Determine the (X, Y) coordinate at the center of the cell enclosing the given text.  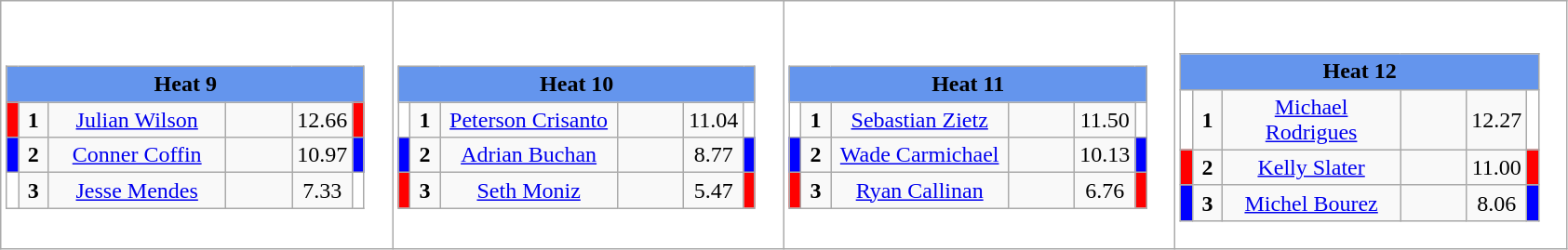
Heat 10 (577, 85)
Heat 11 (968, 85)
11.04 (714, 120)
11.50 (1106, 120)
Julian Wilson (138, 120)
Heat 9 1 Julian Wilson 12.66 2 Conner Coffin 10.97 3 Jesse Mendes 7.33 (197, 125)
5.47 (714, 191)
Peterson Crisanto (529, 120)
Seth Moniz (529, 191)
7.33 (322, 191)
8.06 (1496, 203)
Kelly Slater (1312, 167)
Sebastian Zietz (919, 120)
12.66 (322, 120)
Adrian Buchan (529, 155)
6.76 (1106, 191)
Heat 12 (1360, 72)
Jesse Mendes (138, 191)
Heat 12 1 Michael Rodrigues 12.27 2 Kelly Slater 11.00 3 Michel Bourez 8.06 (1372, 125)
Michel Bourez (1312, 203)
Heat 9 (185, 85)
Wade Carmichael (919, 155)
10.13 (1106, 155)
Michael Rodrigues (1312, 119)
12.27 (1496, 119)
11.00 (1496, 167)
Conner Coffin (138, 155)
Heat 10 1 Peterson Crisanto 11.04 2 Adrian Buchan 8.77 3 Seth Moniz 5.47 (588, 125)
Ryan Callinan (919, 191)
10.97 (322, 155)
Heat 11 1 Sebastian Zietz 11.50 2 Wade Carmichael 10.13 3 Ryan Callinan 6.76 (979, 125)
8.77 (714, 155)
